From the cell containing the given text, extract its center point as [X, Y] coordinate. 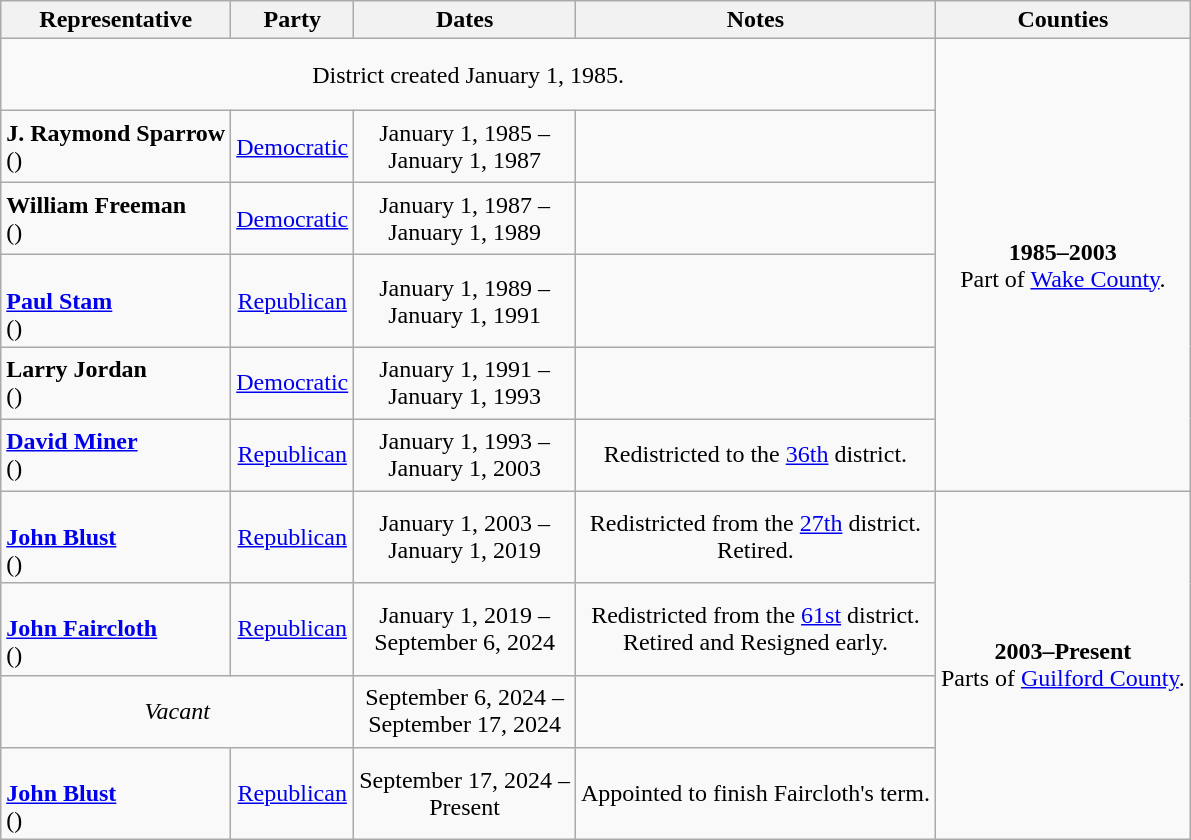
September 6, 2024 – September 17, 2024 [465, 711]
Redistricted from the 61st district. Retired and Resigned early. [755, 629]
Appointed to finish Faircloth's term. [755, 793]
January 1, 1991 – January 1, 1993 [465, 383]
District created January 1, 1985. [468, 75]
January 1, 2003 – January 1, 2019 [465, 537]
January 1, 2019 – September 6, 2024 [465, 629]
Notes [755, 20]
1985–2003 Part of Wake County. [1062, 265]
Counties [1062, 20]
Dates [465, 20]
Larry Jordan() [116, 383]
Party [292, 20]
John Faircloth() [116, 629]
David Miner() [116, 455]
January 1, 1985 – January 1, 1987 [465, 147]
2003–Present Parts of Guilford County. [1062, 665]
William Freeman() [116, 219]
January 1, 1993 – January 1, 2003 [465, 455]
Redistricted from the 27th district. Retired. [755, 537]
January 1, 1989 – January 1, 1991 [465, 301]
September 17, 2024 – Present [465, 793]
Paul Stam() [116, 301]
Redistricted to the 36th district. [755, 455]
January 1, 1987 – January 1, 1989 [465, 219]
Representative [116, 20]
Vacant [178, 711]
J. Raymond Sparrow() [116, 147]
